Determine the (x, y) coordinate at the center of the cell enclosing the given text.  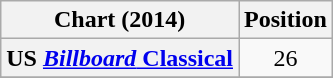
Chart (2014) (120, 20)
US Billboard Classical (120, 58)
Position (286, 20)
26 (286, 58)
